Pinpoint the cell where the given text exists, returning its (X, Y) midpoint coordinate. 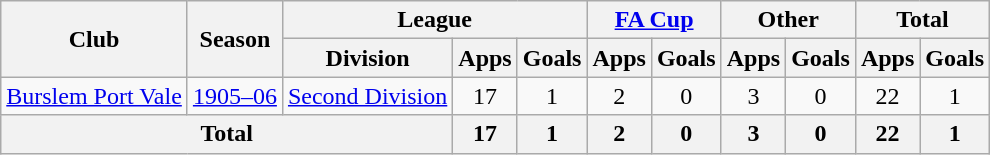
League (434, 20)
1905–06 (234, 96)
Club (94, 39)
FA Cup (654, 20)
Second Division (367, 96)
Other (788, 20)
Burslem Port Vale (94, 96)
Season (234, 39)
Division (367, 58)
